Find where the given text appears and provide that cell's center as (x, y) coordinate. 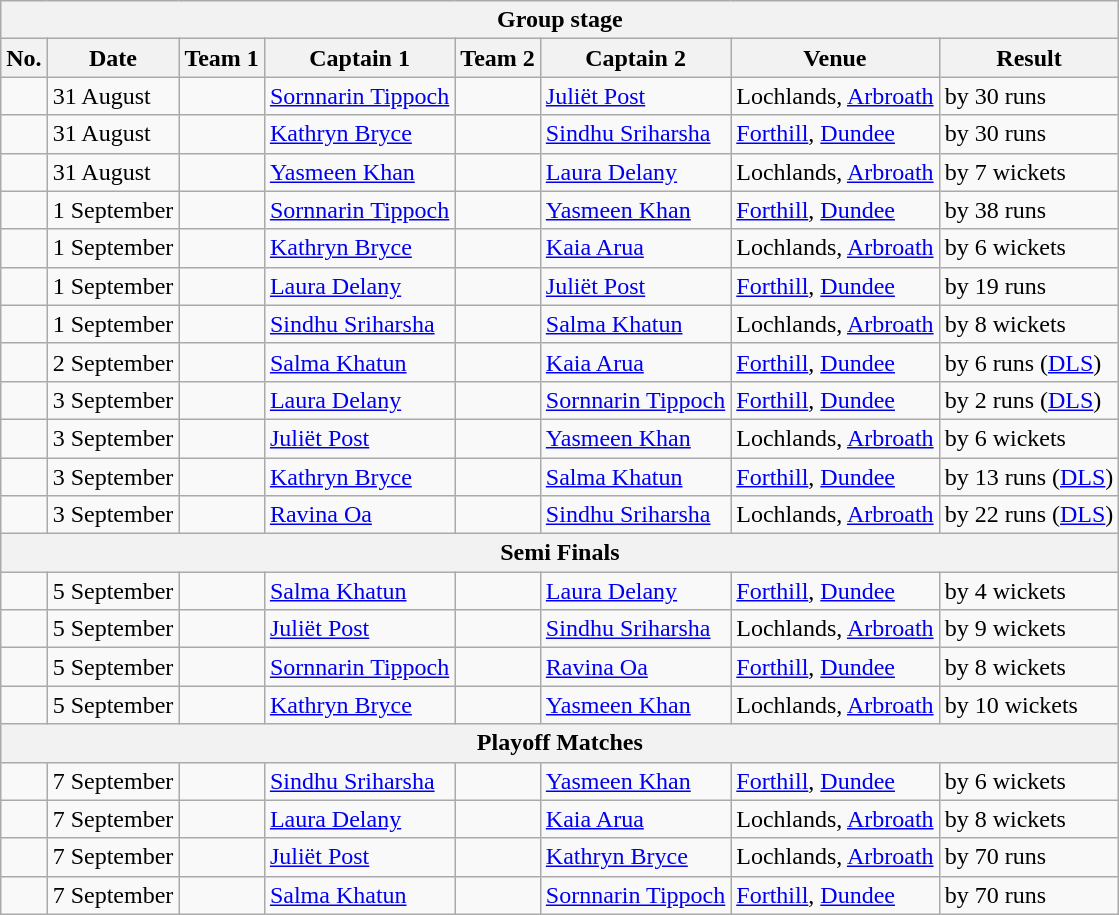
Captain 1 (359, 58)
by 19 runs (1029, 286)
Group stage (560, 20)
No. (24, 58)
Venue (835, 58)
Team 1 (222, 58)
by 22 runs (DLS) (1029, 515)
Result (1029, 58)
Captain 2 (635, 58)
by 4 wickets (1029, 591)
by 10 wickets (1029, 705)
by 7 wickets (1029, 172)
Date (113, 58)
by 2 runs (DLS) (1029, 400)
Semi Finals (560, 553)
by 38 runs (1029, 210)
by 13 runs (DLS) (1029, 477)
2 September (113, 362)
Team 2 (498, 58)
Playoff Matches (560, 743)
by 9 wickets (1029, 629)
by 6 runs (DLS) (1029, 362)
